Find where the given text appears and provide that cell's center as [x, y] coordinate. 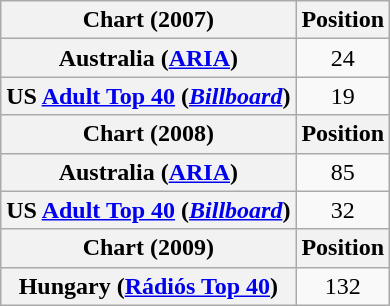
Chart (2009) [148, 248]
85 [343, 172]
132 [343, 286]
24 [343, 58]
Chart (2007) [148, 20]
Hungary (Rádiós Top 40) [148, 286]
Chart (2008) [148, 134]
19 [343, 96]
32 [343, 210]
